Extract the [X, Y] coordinate from the center of the cell holding the provided text.  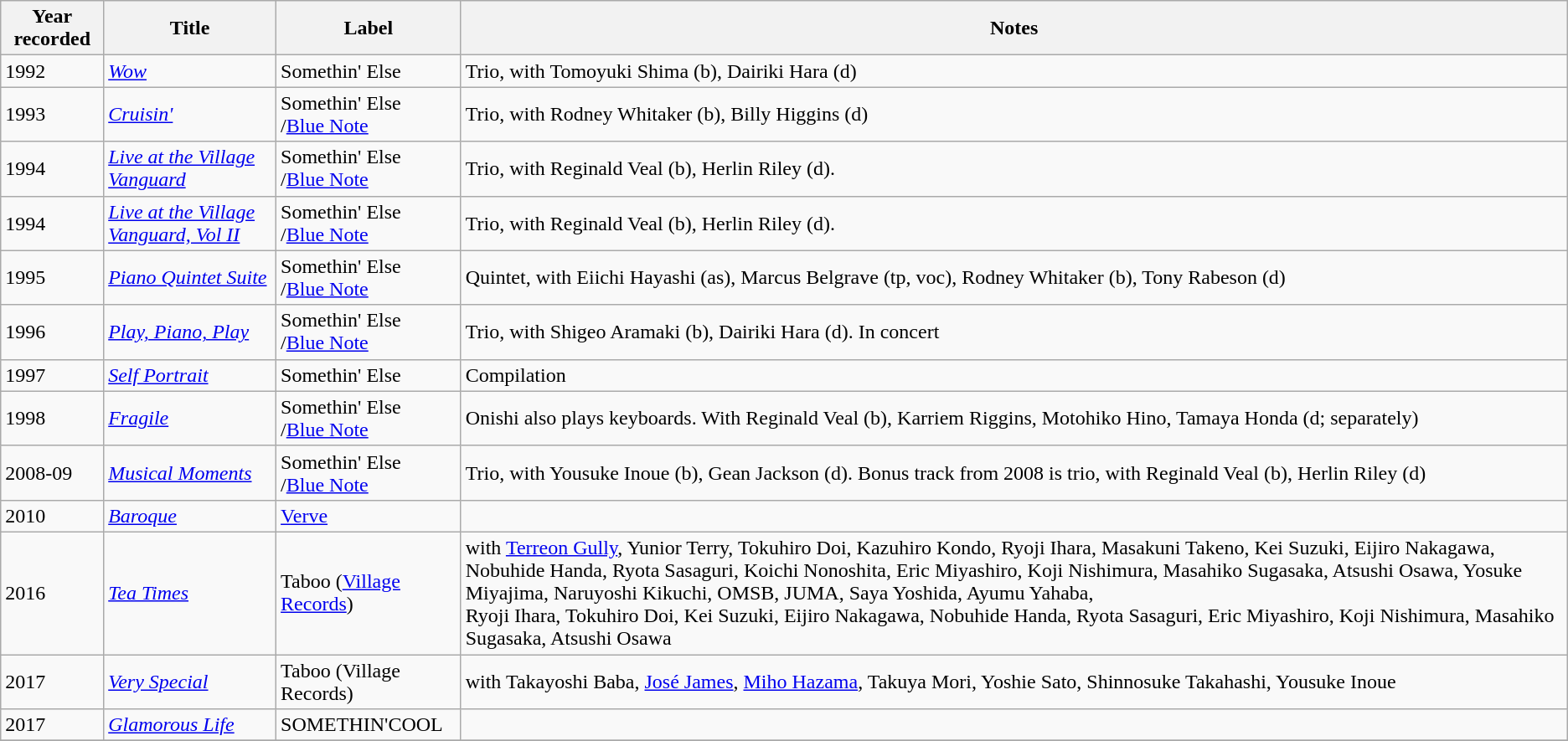
Verve [369, 516]
Tea Times [190, 593]
Musical Moments [190, 472]
1992 [52, 71]
2008-09 [52, 472]
Play, Piano, Play [190, 332]
2010 [52, 516]
Notes [1014, 28]
Baroque [190, 516]
Piano Quintet Suite [190, 278]
Cruisin' [190, 114]
1993 [52, 114]
Glamorous Life [190, 725]
Title [190, 28]
1998 [52, 419]
Live at the Village Vanguard, Vol II [190, 223]
Compilation [1014, 375]
with Takayoshi Baba, José James, Miho Hazama, Takuya Mori, Yoshie Sato, Shinnosuke Takahashi, Yousuke Inoue [1014, 682]
Very Special [190, 682]
Trio, with Shigeo Aramaki (b), Dairiki Hara (d). In concert [1014, 332]
Trio, with Yousuke Inoue (b), Gean Jackson (d). Bonus track from 2008 is trio, with Reginald Veal (b), Herlin Riley (d) [1014, 472]
Trio, with Tomoyuki Shima (b), Dairiki Hara (d) [1014, 71]
Live at the Village Vanguard [190, 169]
Quintet, with Eiichi Hayashi (as), Marcus Belgrave (tp, voc), Rodney Whitaker (b), Tony Rabeson (d) [1014, 278]
Somethin' Else /Blue Note [369, 114]
Label [369, 28]
1995 [52, 278]
1996 [52, 332]
Self Portrait [190, 375]
SOMETHIN'COOL [369, 725]
2016 [52, 593]
1997 [52, 375]
Onishi also plays keyboards. With Reginald Veal (b), Karriem Riggins, Motohiko Hino, Tamaya Honda (d; separately) [1014, 419]
Trio, with Rodney Whitaker (b), Billy Higgins (d) [1014, 114]
Wow [190, 71]
Fragile [190, 419]
Year recorded [52, 28]
